Return (x, y) of the center of cell containing provided text 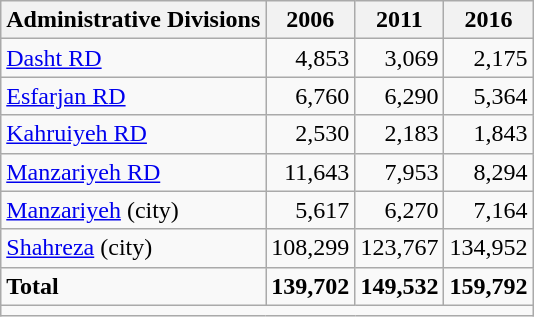
Administrative Divisions (134, 20)
Total (134, 286)
6,270 (400, 210)
7,164 (488, 210)
108,299 (310, 248)
5,617 (310, 210)
1,843 (488, 134)
7,953 (400, 172)
123,767 (400, 248)
2016 (488, 20)
2,183 (400, 134)
134,952 (488, 248)
139,702 (310, 286)
Esfarjan RD (134, 96)
2,530 (310, 134)
2006 (310, 20)
159,792 (488, 286)
Manzariyeh RD (134, 172)
Dasht RD (134, 58)
3,069 (400, 58)
8,294 (488, 172)
4,853 (310, 58)
11,643 (310, 172)
6,760 (310, 96)
5,364 (488, 96)
149,532 (400, 286)
2011 (400, 20)
6,290 (400, 96)
Shahreza (city) (134, 248)
2,175 (488, 58)
Kahruiyeh RD (134, 134)
Manzariyeh (city) (134, 210)
